Search for the cell housing the specified text and yield its (X, Y) center coordinate. 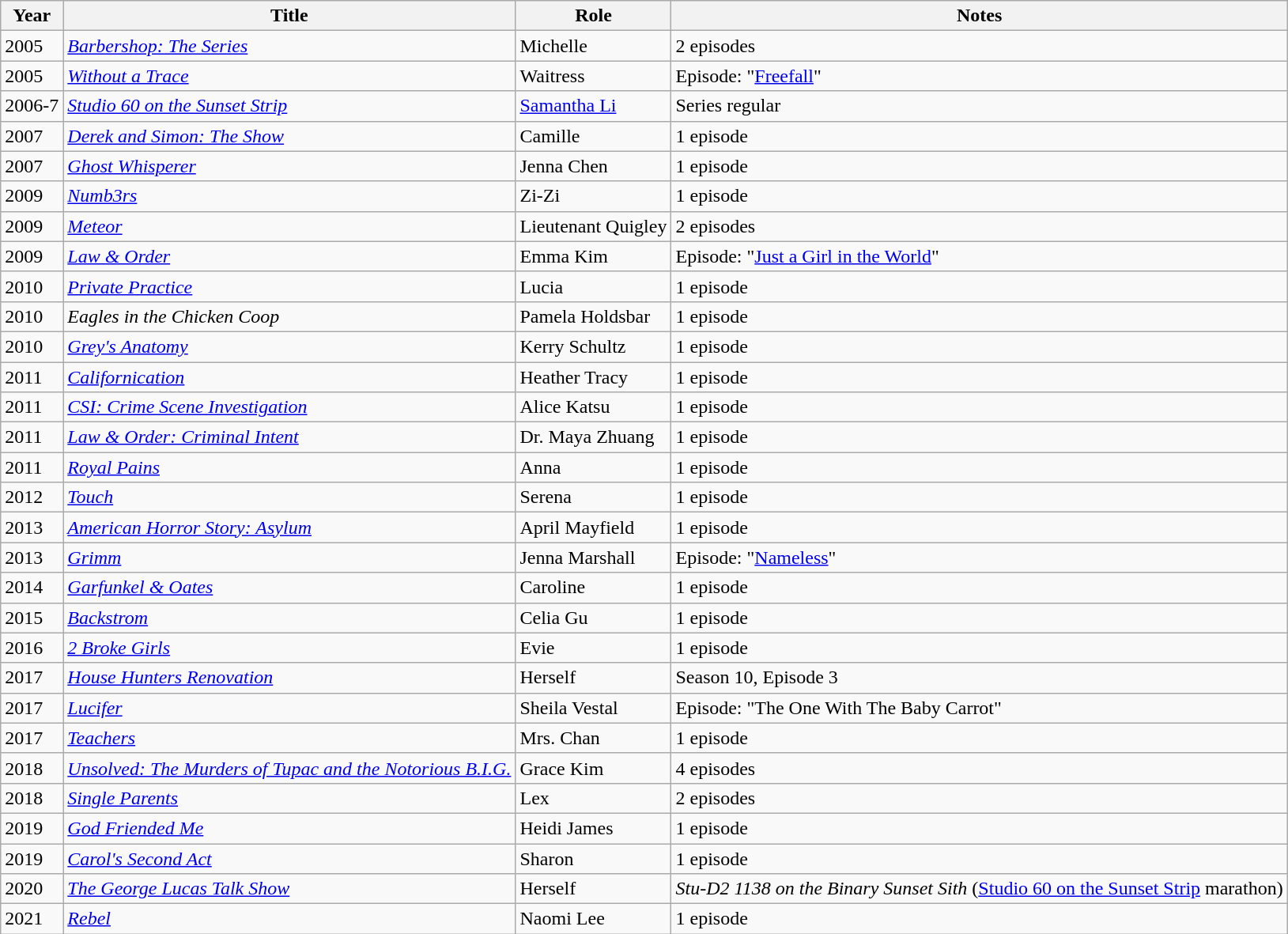
Emma Kim (593, 256)
American Horror Story: Asylum (289, 528)
2006-7 (32, 106)
Zi-Zi (593, 196)
CSI: Crime Scene Investigation (289, 407)
Celia Gu (593, 618)
House Hunters Renovation (289, 678)
Unsolved: The Murders of Tupac and the Notorious B.I.G. (289, 768)
Season 10, Episode 3 (979, 678)
Derek and Simon: The Show (289, 136)
Waitress (593, 76)
Mrs. Chan (593, 738)
The George Lucas Talk Show (289, 889)
Eagles in the Chicken Coop (289, 316)
Studio 60 on the Sunset Strip (289, 106)
Lex (593, 798)
Grey's Anatomy (289, 346)
Single Parents (289, 798)
Episode: "Freefall" (979, 76)
Sharon (593, 858)
2021 (32, 919)
Samantha Li (593, 106)
Jenna Chen (593, 166)
Garfunkel & Oates (289, 588)
Evie (593, 648)
Ghost Whisperer (289, 166)
Pamela Holdsbar (593, 316)
Backstrom (289, 618)
Without a Trace (289, 76)
Heidi James (593, 828)
Michelle (593, 46)
Alice Katsu (593, 407)
Meteor (289, 226)
Series regular (979, 106)
Lieutenant Quigley (593, 226)
Grimm (289, 558)
Notes (979, 16)
2016 (32, 648)
Role (593, 16)
2014 (32, 588)
Numb3rs (289, 196)
Episode: "Just a Girl in the World" (979, 256)
Sheila Vestal (593, 708)
Lucia (593, 286)
Royal Pains (289, 467)
Grace Kim (593, 768)
Camille (593, 136)
Heather Tracy (593, 377)
Californication (289, 377)
2012 (32, 497)
Stu-D2 1138 on the Binary Sunset Sith (Studio 60 on the Sunset Strip marathon) (979, 889)
Anna (593, 467)
God Friended Me (289, 828)
Carol's Second Act (289, 858)
Law & Order: Criminal Intent (289, 437)
Title (289, 16)
4 episodes (979, 768)
Lucifer (289, 708)
2015 (32, 618)
Teachers (289, 738)
Caroline (593, 588)
Naomi Lee (593, 919)
Serena (593, 497)
2 Broke Girls (289, 648)
Episode: "Nameless" (979, 558)
Dr. Maya Zhuang (593, 437)
Year (32, 16)
Law & Order (289, 256)
April Mayfield (593, 528)
Barbershop: The Series (289, 46)
Rebel (289, 919)
Touch (289, 497)
2020 (32, 889)
Private Practice (289, 286)
Jenna Marshall (593, 558)
Episode: "The One With The Baby Carrot" (979, 708)
Kerry Schultz (593, 346)
